Find where the given text appears and provide that cell's center as (x, y) coordinate. 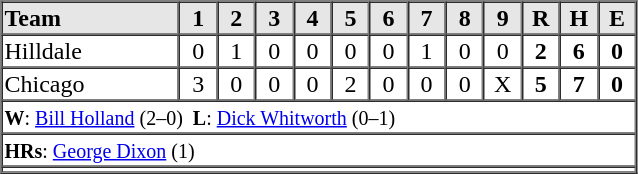
4 (312, 18)
X (503, 84)
R (541, 18)
Chicago (91, 84)
H (579, 18)
Team (91, 18)
HRs: George Dixon (1) (319, 150)
W: Bill Holland (2–0) L: Dick Whitworth (0–1) (319, 116)
8 (465, 18)
Hilldale (91, 50)
E (617, 18)
9 (503, 18)
